Determine the [x, y] coordinate at the center of the cell enclosing the given text.  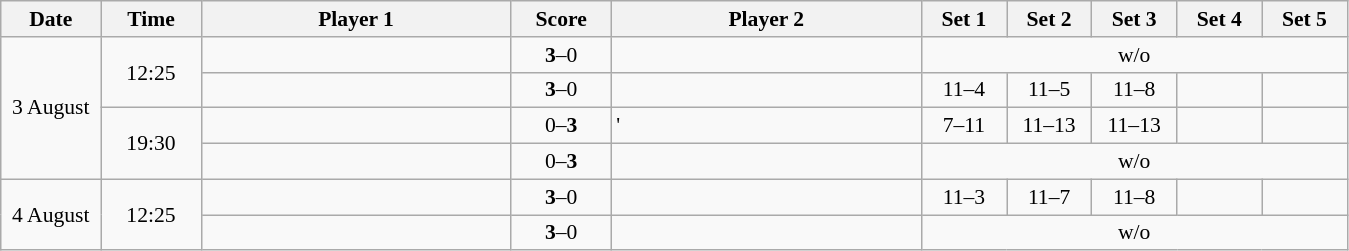
11–7 [1048, 197]
11–5 [1048, 90]
3 August [51, 108]
Date [51, 19]
Time [151, 19]
7–11 [964, 126]
Player 1 [356, 19]
Set 2 [1048, 19]
11–3 [964, 197]
19:30 [151, 144]
' [766, 126]
Score [561, 19]
Set 4 [1220, 19]
Set 5 [1304, 19]
Set 1 [964, 19]
11–4 [964, 90]
Set 3 [1134, 19]
4 August [51, 214]
Player 2 [766, 19]
